Identify which cell holds the provided text, then report its (X, Y) central coordinate. 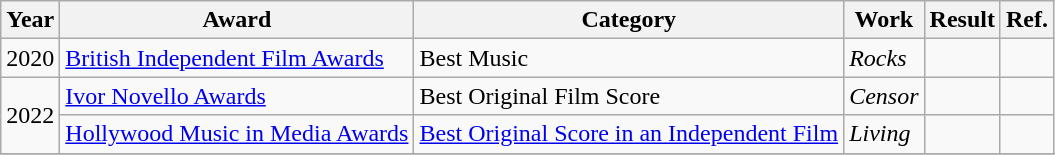
Work (884, 20)
Result (962, 20)
Best Original Film Score (629, 96)
2020 (30, 58)
Living (884, 134)
2022 (30, 115)
Censor (884, 96)
Ivor Novello Awards (237, 96)
British Independent Film Awards (237, 58)
Ref. (1026, 20)
Category (629, 20)
Award (237, 20)
Best Original Score in an Independent Film (629, 134)
Year (30, 20)
Rocks (884, 58)
Hollywood Music in Media Awards (237, 134)
Best Music (629, 58)
